From the cell containing the given text, extract its center point as (X, Y) coordinate. 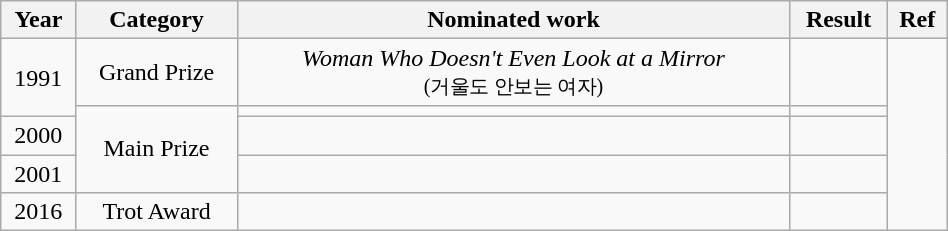
2001 (38, 173)
Woman Who Doesn't Even Look at a Mirror(거울도 안보는 여자) (514, 72)
2000 (38, 135)
Main Prize (156, 148)
Year (38, 20)
Ref (917, 20)
2016 (38, 212)
Category (156, 20)
Result (838, 20)
Grand Prize (156, 72)
1991 (38, 78)
Nominated work (514, 20)
Trot Award (156, 212)
